Output the [x, y] coordinate of the center of the cell containing the given text.  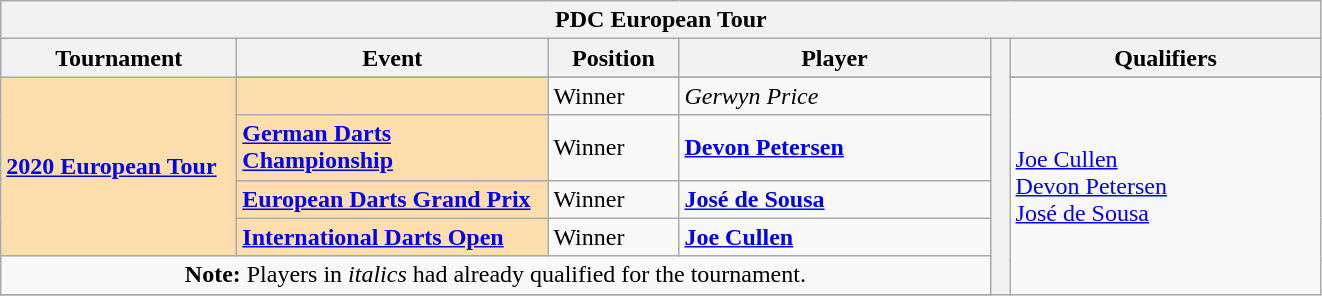
PDC European Tour [661, 20]
Position [614, 58]
Note: Players in italics had already qualified for the tournament. [496, 275]
International Darts Open [392, 237]
European Darts Grand Prix [392, 199]
Joe Cullen [834, 237]
2020 European Tour [119, 166]
José de Sousa [834, 199]
Event [392, 58]
Player [834, 58]
Devon Petersen [834, 148]
Qualifiers [1166, 58]
German Darts Championship [392, 148]
Joe Cullen Devon Petersen José de Sousa [1166, 186]
Tournament [119, 58]
Gerwyn Price [834, 96]
